Output the (x, y) coordinate of the center of the cell containing the given text.  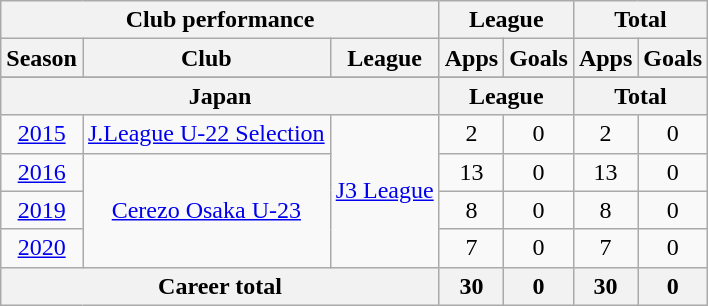
J.League U-22 Selection (206, 134)
Season (42, 58)
Club (206, 58)
Career total (220, 286)
2015 (42, 134)
Japan (220, 96)
2020 (42, 248)
2016 (42, 172)
Cerezo Osaka U-23 (206, 210)
2019 (42, 210)
Club performance (220, 20)
J3 League (384, 191)
